From the cell containing the given text, extract its center point as (X, Y) coordinate. 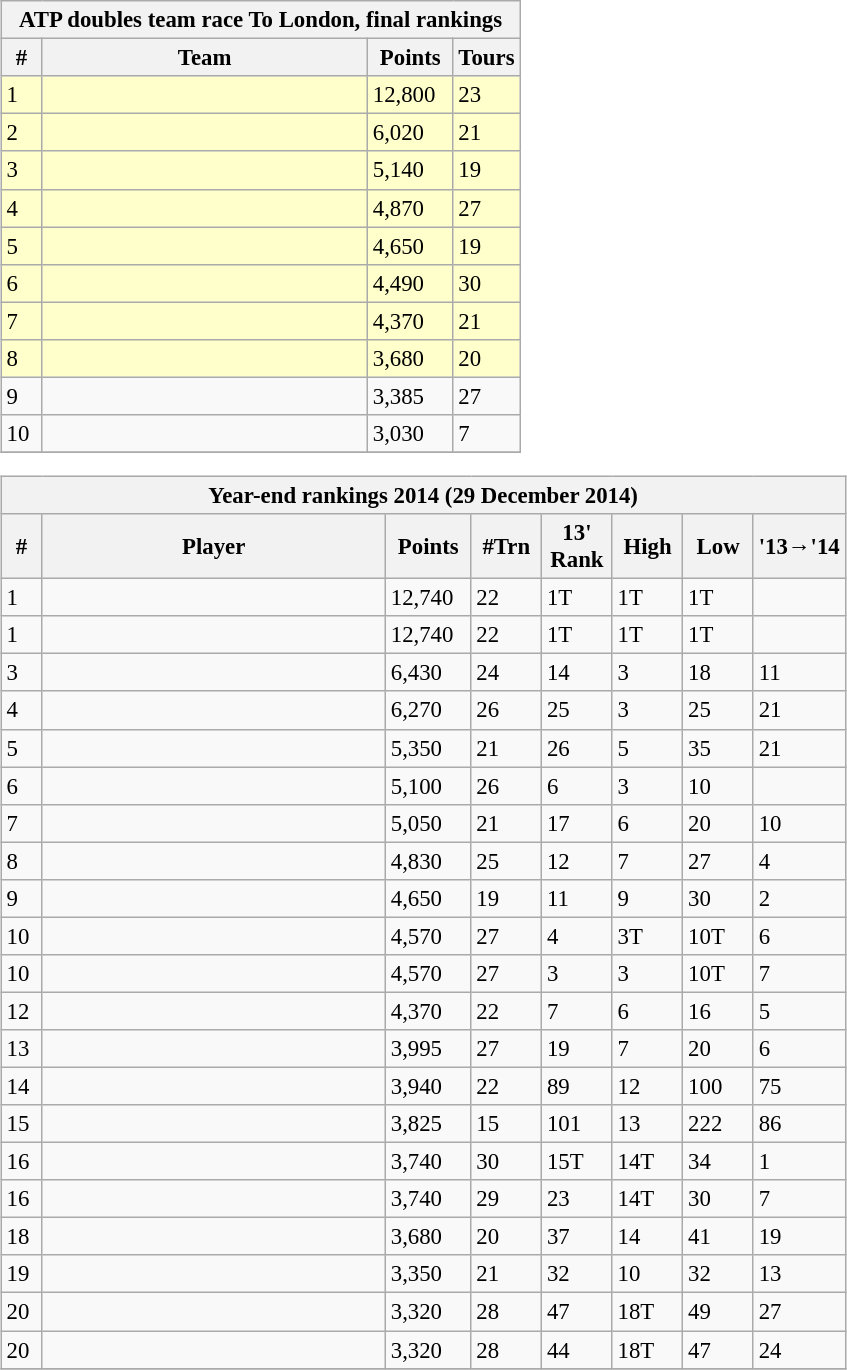
37 (578, 1237)
6,430 (428, 673)
13' Rank (578, 546)
34 (718, 1162)
29 (506, 1199)
3,825 (428, 1124)
3,940 (428, 1086)
17 (578, 823)
Tours (486, 58)
High (648, 546)
41 (718, 1237)
222 (718, 1124)
3,385 (410, 396)
49 (718, 1312)
6,270 (428, 710)
4,870 (410, 208)
86 (799, 1124)
4,490 (410, 283)
3,350 (428, 1274)
Low (718, 546)
5,140 (410, 170)
89 (578, 1086)
ATP doubles team race To London, final rankings (260, 20)
3T (648, 936)
75 (799, 1086)
5,350 (428, 748)
Year-end rankings 2014 (29 December 2014) (423, 495)
#Trn (506, 546)
Team (205, 58)
Player (214, 546)
12,800 (410, 95)
6,020 (410, 133)
5,100 (428, 786)
35 (718, 748)
5,050 (428, 823)
4,830 (428, 861)
3,995 (428, 1049)
44 (578, 1349)
101 (578, 1124)
'13→'14 (799, 546)
15T (578, 1162)
100 (718, 1086)
3,030 (410, 434)
